Find where the given text appears and provide that cell's center as [X, Y] coordinate. 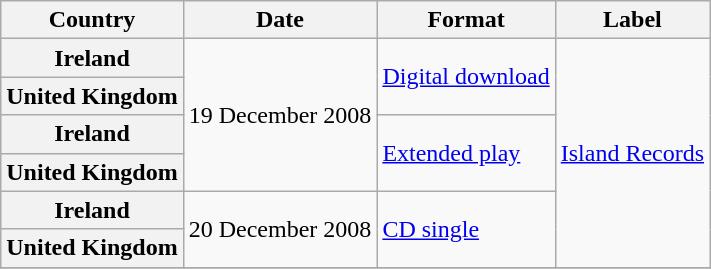
CD single [466, 229]
Country [92, 20]
Island Records [632, 153]
Extended play [466, 153]
20 December 2008 [280, 229]
Label [632, 20]
Format [466, 20]
19 December 2008 [280, 115]
Digital download [466, 77]
Date [280, 20]
